Find where the given text appears and provide that cell's center as [X, Y] coordinate. 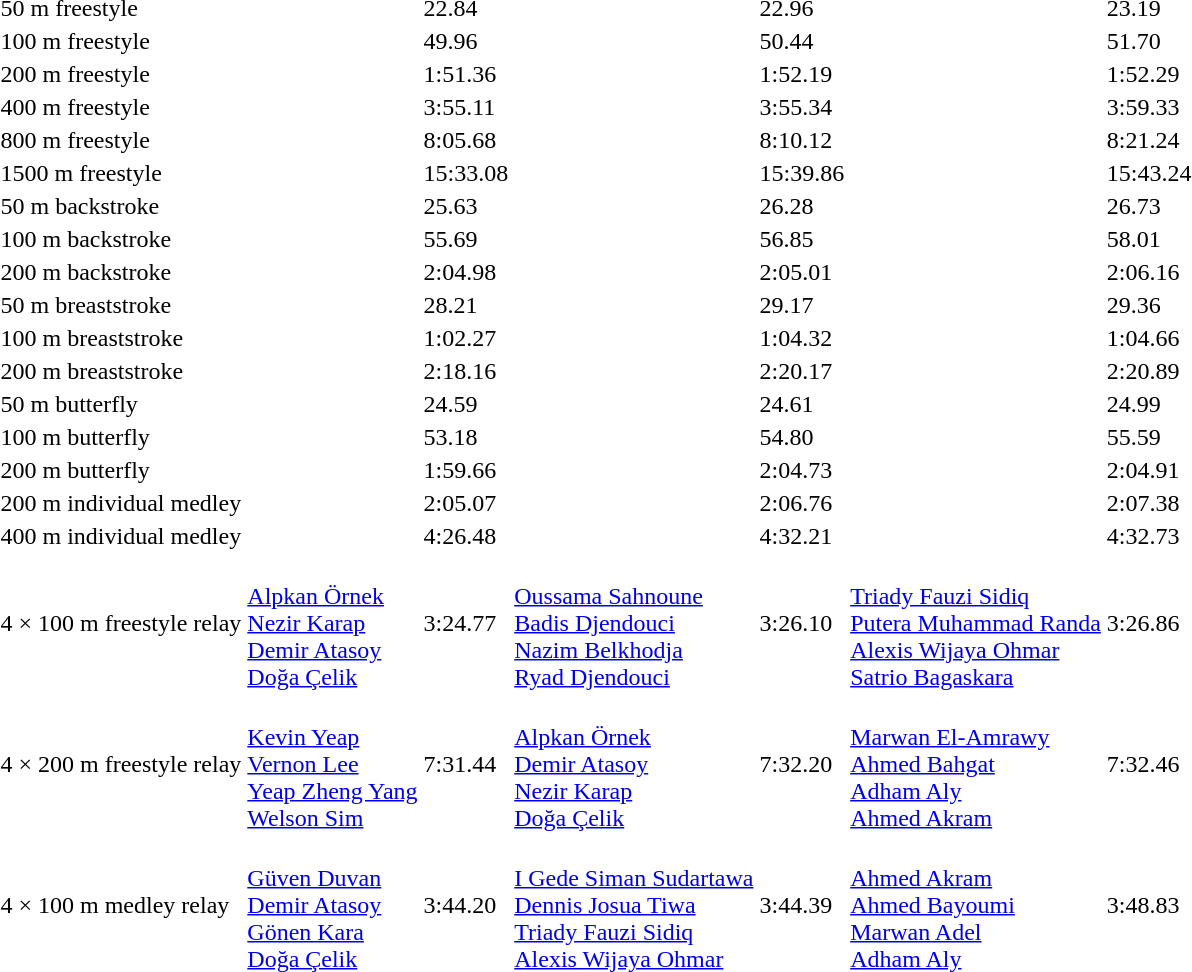
25.63 [466, 206]
8:10.12 [802, 140]
1:04.32 [802, 338]
1:51.36 [466, 74]
Alpkan ÖrnekDemir AtasoyNezir KarapDoğa Çelik [634, 764]
3:26.10 [802, 623]
2:18.16 [466, 371]
Marwan El-AmrawyAhmed BahgatAdham AlyAhmed Akram [976, 764]
55.69 [466, 239]
2:06.76 [802, 503]
28.21 [466, 305]
24.59 [466, 404]
2:05.07 [466, 503]
4:32.21 [802, 536]
7:32.20 [802, 764]
15:39.86 [802, 173]
2:05.01 [802, 272]
Triady Fauzi SidiqPutera Muhammad RandaAlexis Wijaya OhmarSatrio Bagaskara [976, 623]
15:33.08 [466, 173]
49.96 [466, 41]
8:05.68 [466, 140]
4:26.48 [466, 536]
2:20.17 [802, 371]
26.28 [802, 206]
24.61 [802, 404]
3:24.77 [466, 623]
29.17 [802, 305]
54.80 [802, 437]
3:55.11 [466, 107]
Oussama SahnouneBadis DjendouciNazim BelkhodjaRyad Djendouci [634, 623]
53.18 [466, 437]
1:59.66 [466, 470]
Kevin YeapVernon LeeYeap Zheng YangWelson Sim [332, 764]
56.85 [802, 239]
3:55.34 [802, 107]
7:31.44 [466, 764]
2:04.98 [466, 272]
50.44 [802, 41]
1:52.19 [802, 74]
Alpkan ÖrnekNezir KarapDemir AtasoyDoğa Çelik [332, 623]
1:02.27 [466, 338]
2:04.73 [802, 470]
